Extract the [x, y] coordinate from the center of the cell holding the provided text.  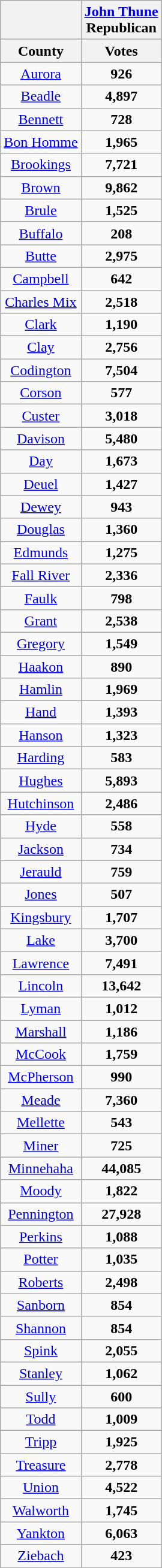
Jackson [41, 849]
990 [121, 1077]
Roberts [41, 1282]
Lyman [41, 1008]
2,756 [121, 348]
3,700 [121, 940]
Mellette [41, 1123]
1,525 [121, 210]
Hyde [41, 826]
2,336 [121, 575]
600 [121, 1397]
4,522 [121, 1488]
Davison [41, 439]
Deuel [41, 484]
1,360 [121, 530]
County [41, 51]
Perkins [41, 1237]
1,062 [121, 1373]
McCook [41, 1055]
2,486 [121, 803]
642 [121, 279]
Brookings [41, 165]
Pennington [41, 1214]
2,498 [121, 1282]
Beadle [41, 96]
1,965 [121, 142]
1,009 [121, 1419]
577 [121, 393]
Moody [41, 1191]
Spink [41, 1351]
Tripp [41, 1442]
6,063 [121, 1533]
Walworth [41, 1510]
Day [41, 461]
Hanson [41, 735]
2,055 [121, 1351]
759 [121, 872]
Campbell [41, 279]
Lawrence [41, 963]
Lake [41, 940]
9,862 [121, 188]
1,035 [121, 1259]
583 [121, 758]
Jerauld [41, 872]
13,642 [121, 986]
Hughes [41, 781]
2,778 [121, 1465]
5,893 [121, 781]
725 [121, 1146]
728 [121, 119]
Jones [41, 895]
7,491 [121, 963]
Codington [41, 370]
Corson [41, 393]
Brule [41, 210]
734 [121, 849]
Yankton [41, 1533]
Stanley [41, 1373]
1,186 [121, 1031]
1,275 [121, 552]
Custer [41, 416]
543 [121, 1123]
Hamlin [41, 690]
44,085 [121, 1168]
2,538 [121, 621]
423 [121, 1556]
1,707 [121, 917]
Meade [41, 1100]
Ziebach [41, 1556]
Butte [41, 256]
Minnehaha [41, 1168]
1,673 [121, 461]
5,480 [121, 439]
Shannon [41, 1328]
1,393 [121, 712]
Dewey [41, 507]
1,925 [121, 1442]
McPherson [41, 1077]
7,721 [121, 165]
Faulk [41, 598]
2,518 [121, 301]
1,427 [121, 484]
Buffalo [41, 233]
Grant [41, 621]
Miner [41, 1146]
Brown [41, 188]
7,360 [121, 1100]
Aurora [41, 74]
Douglas [41, 530]
Bon Homme [41, 142]
Votes [121, 51]
1,088 [121, 1237]
Hand [41, 712]
Sanborn [41, 1305]
Hutchinson [41, 803]
1,323 [121, 735]
3,018 [121, 416]
Gregory [41, 643]
Union [41, 1488]
Fall River [41, 575]
Sully [41, 1397]
507 [121, 895]
Kingsbury [41, 917]
Potter [41, 1259]
Edmunds [41, 552]
Harding [41, 758]
John ThuneRepublican [121, 20]
Marshall [41, 1031]
4,897 [121, 96]
Charles Mix [41, 301]
Clark [41, 325]
943 [121, 507]
1,759 [121, 1055]
2,975 [121, 256]
27,928 [121, 1214]
890 [121, 667]
Lincoln [41, 986]
Todd [41, 1419]
1,549 [121, 643]
798 [121, 598]
7,504 [121, 370]
Bennett [41, 119]
Haakon [41, 667]
558 [121, 826]
1,012 [121, 1008]
926 [121, 74]
208 [121, 233]
1,190 [121, 325]
1,822 [121, 1191]
1,969 [121, 690]
Clay [41, 348]
1,745 [121, 1510]
Treasure [41, 1465]
